Detect which cell encompasses the target text, then output its (x, y) center coordinate. 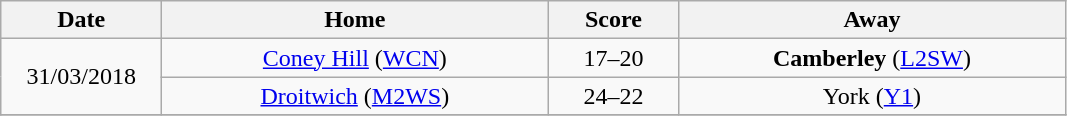
Home (355, 20)
Droitwich (M2WS) (355, 96)
31/03/2018 (82, 77)
24–22 (614, 96)
Camberley (L2SW) (872, 58)
York (Y1) (872, 96)
Date (82, 20)
17–20 (614, 58)
Away (872, 20)
Coney Hill (WCN) (355, 58)
Score (614, 20)
